Identify which cell holds the provided text, then report its (X, Y) central coordinate. 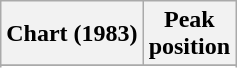
Chart (1983) (72, 34)
Peakposition (189, 34)
